Determine the (X, Y) coordinate at the center of the cell enclosing the given text.  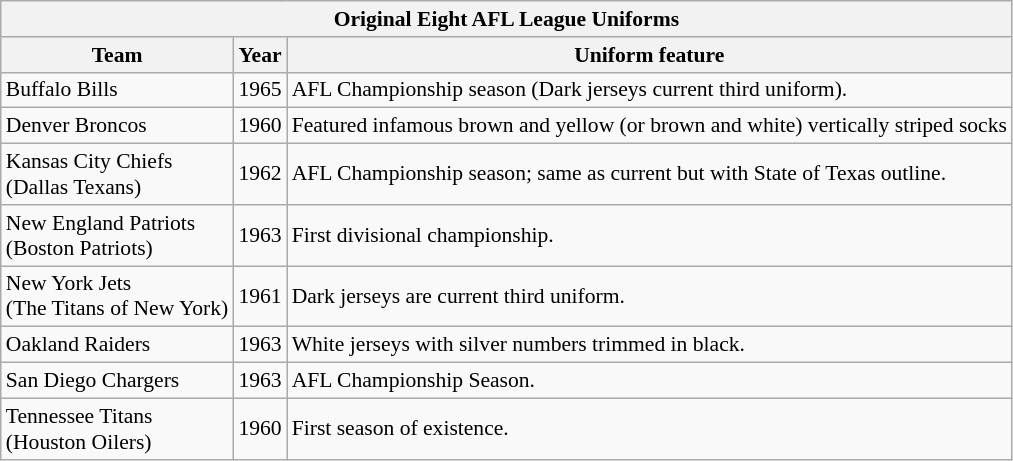
Original Eight AFL League Uniforms (506, 19)
Year (260, 55)
Tennessee Titans(Houston Oilers) (118, 428)
San Diego Chargers (118, 381)
Team (118, 55)
Kansas City Chiefs(Dallas Texans) (118, 174)
Uniform feature (650, 55)
First divisional championship. (650, 236)
First season of existence. (650, 428)
AFL Championship Season. (650, 381)
1962 (260, 174)
Dark jerseys are current third uniform. (650, 296)
AFL Championship season; same as current but with State of Texas outline. (650, 174)
White jerseys with silver numbers trimmed in black. (650, 345)
New England Patriots(Boston Patriots) (118, 236)
New York Jets(The Titans of New York) (118, 296)
AFL Championship season (Dark jerseys current third uniform). (650, 90)
1965 (260, 90)
Featured infamous brown and yellow (or brown and white) vertically striped socks (650, 126)
Buffalo Bills (118, 90)
Oakland Raiders (118, 345)
1961 (260, 296)
Denver Broncos (118, 126)
